Capture the cell that displays the provided text and extract its [x, y] central coordinate. 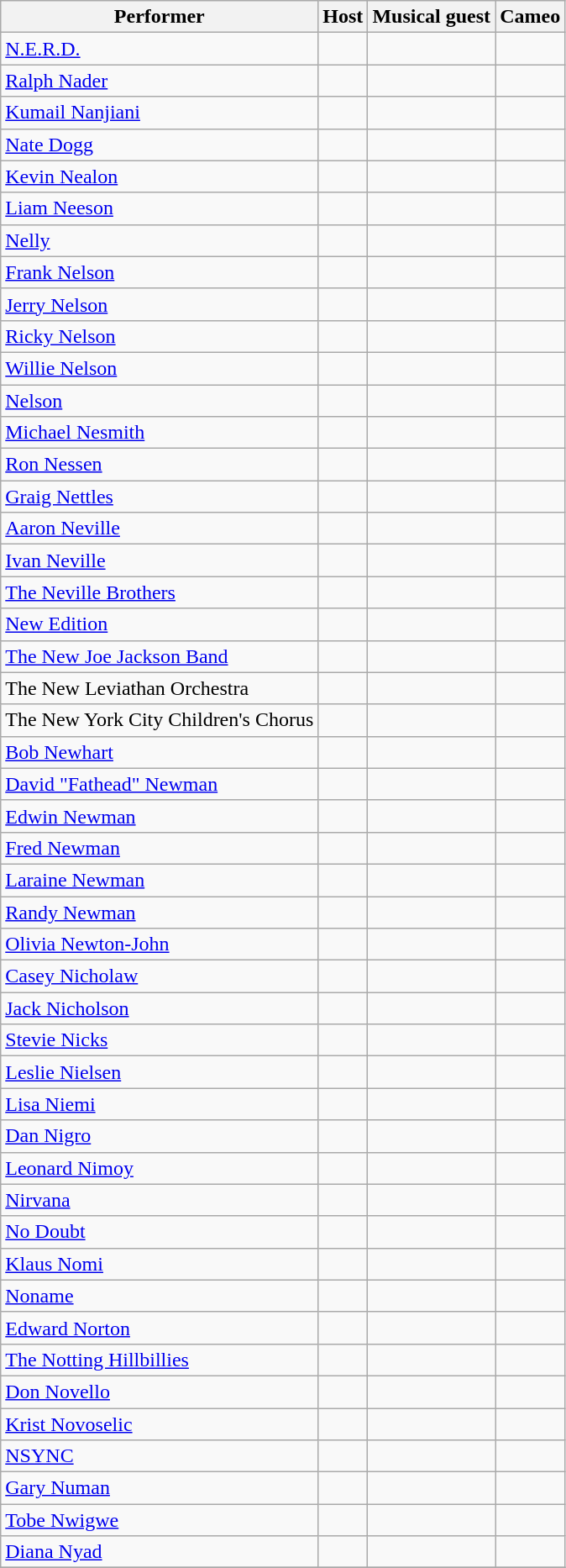
Nirvana [160, 1200]
Laraine Newman [160, 880]
Olivia Newton-John [160, 944]
The Neville Brothers [160, 592]
Cameo [531, 17]
Jerry Nelson [160, 304]
Edward Norton [160, 1328]
Performer [160, 17]
Liam Neeson [160, 208]
Ivan Neville [160, 560]
Klaus Nomi [160, 1264]
The New Joe Jackson Band [160, 656]
Musical guest [432, 17]
The New Leviathan Orchestra [160, 688]
Edwin Newman [160, 816]
Jack Nicholson [160, 1008]
Ricky Nelson [160, 336]
Randy Newman [160, 912]
NSYNC [160, 1456]
Diana Nyad [160, 1552]
Graig Nettles [160, 497]
Nelly [160, 240]
Kevin Nealon [160, 176]
Host [343, 17]
Kumail Nanjiani [160, 113]
Nate Dogg [160, 145]
Krist Novoselic [160, 1424]
N.E.R.D. [160, 49]
Frank Nelson [160, 272]
Willie Nelson [160, 368]
Leslie Nielsen [160, 1072]
Michael Nesmith [160, 433]
New Edition [160, 624]
Leonard Nimoy [160, 1168]
The New York City Children's Chorus [160, 720]
Lisa Niemi [160, 1104]
Don Novello [160, 1392]
Tobe Nwigwe [160, 1520]
David "Fathead" Newman [160, 784]
Casey Nicholaw [160, 976]
Gary Numan [160, 1488]
The Notting Hillbillies [160, 1360]
Aaron Neville [160, 529]
Ron Nessen [160, 465]
Nelson [160, 401]
No Doubt [160, 1232]
Bob Newhart [160, 752]
Fred Newman [160, 848]
Noname [160, 1296]
Stevie Nicks [160, 1040]
Dan Nigro [160, 1136]
Ralph Nader [160, 81]
